Return the [X, Y] coordinate for the center point of the cell that contains the specified text.  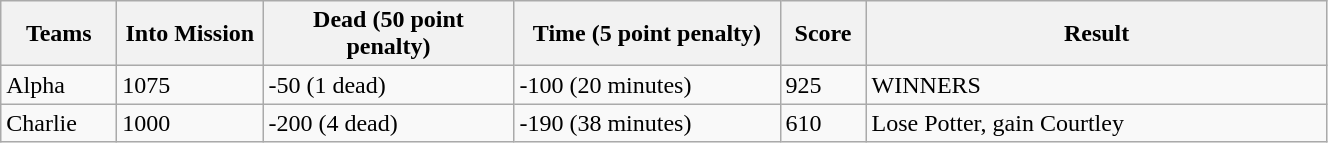
Score [823, 34]
Teams [59, 34]
1000 [190, 123]
1075 [190, 85]
610 [823, 123]
Lose Potter, gain Courtley [1096, 123]
Into Mission [190, 34]
Dead (50 point penalty) [388, 34]
WINNERS [1096, 85]
-200 (4 dead) [388, 123]
-50 (1 dead) [388, 85]
-190 (38 minutes) [647, 123]
Alpha [59, 85]
Time (5 point penalty) [647, 34]
925 [823, 85]
-100 (20 minutes) [647, 85]
Charlie [59, 123]
Result [1096, 34]
